Search for the cell housing the specified text and yield its (X, Y) center coordinate. 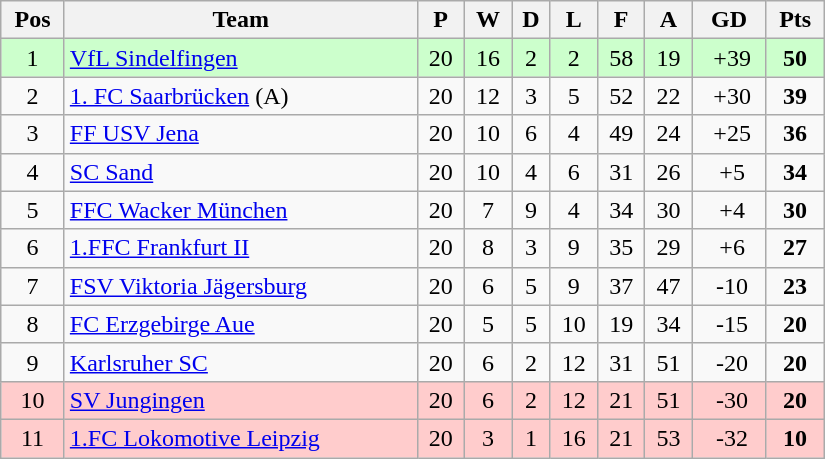
+39 (729, 58)
1.FC Lokomotive Leipzig (240, 438)
22 (668, 96)
1. FC Saarbrücken (A) (240, 96)
-15 (729, 324)
+6 (729, 248)
-10 (729, 286)
24 (668, 134)
39 (795, 96)
SC Sand (240, 172)
P (440, 20)
26 (668, 172)
52 (620, 96)
53 (668, 438)
Karlsruher SC (240, 362)
FSV Viktoria Jägersburg (240, 286)
+30 (729, 96)
FFC Wacker München (240, 210)
+4 (729, 210)
+25 (729, 134)
Pos (33, 20)
FC Erzgebirge Aue (240, 324)
GD (729, 20)
D (531, 20)
35 (620, 248)
L (574, 20)
49 (620, 134)
Team (240, 20)
-32 (729, 438)
58 (620, 58)
SV Jungingen (240, 400)
11 (33, 438)
FF USV Jena (240, 134)
A (668, 20)
-30 (729, 400)
23 (795, 286)
36 (795, 134)
+5 (729, 172)
47 (668, 286)
29 (668, 248)
27 (795, 248)
Pts (795, 20)
37 (620, 286)
F (620, 20)
-20 (729, 362)
1.FFC Frankfurt II (240, 248)
50 (795, 58)
W (488, 20)
VfL Sindelfingen (240, 58)
